Search for the cell housing the specified text and yield its (X, Y) center coordinate. 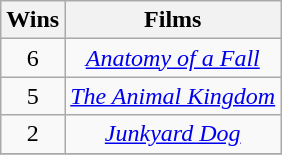
5 (33, 96)
6 (33, 58)
2 (33, 134)
Films (173, 20)
Anatomy of a Fall (173, 58)
Junkyard Dog (173, 134)
Wins (33, 20)
The Animal Kingdom (173, 96)
